Detect which cell encompasses the target text, then output its [x, y] center coordinate. 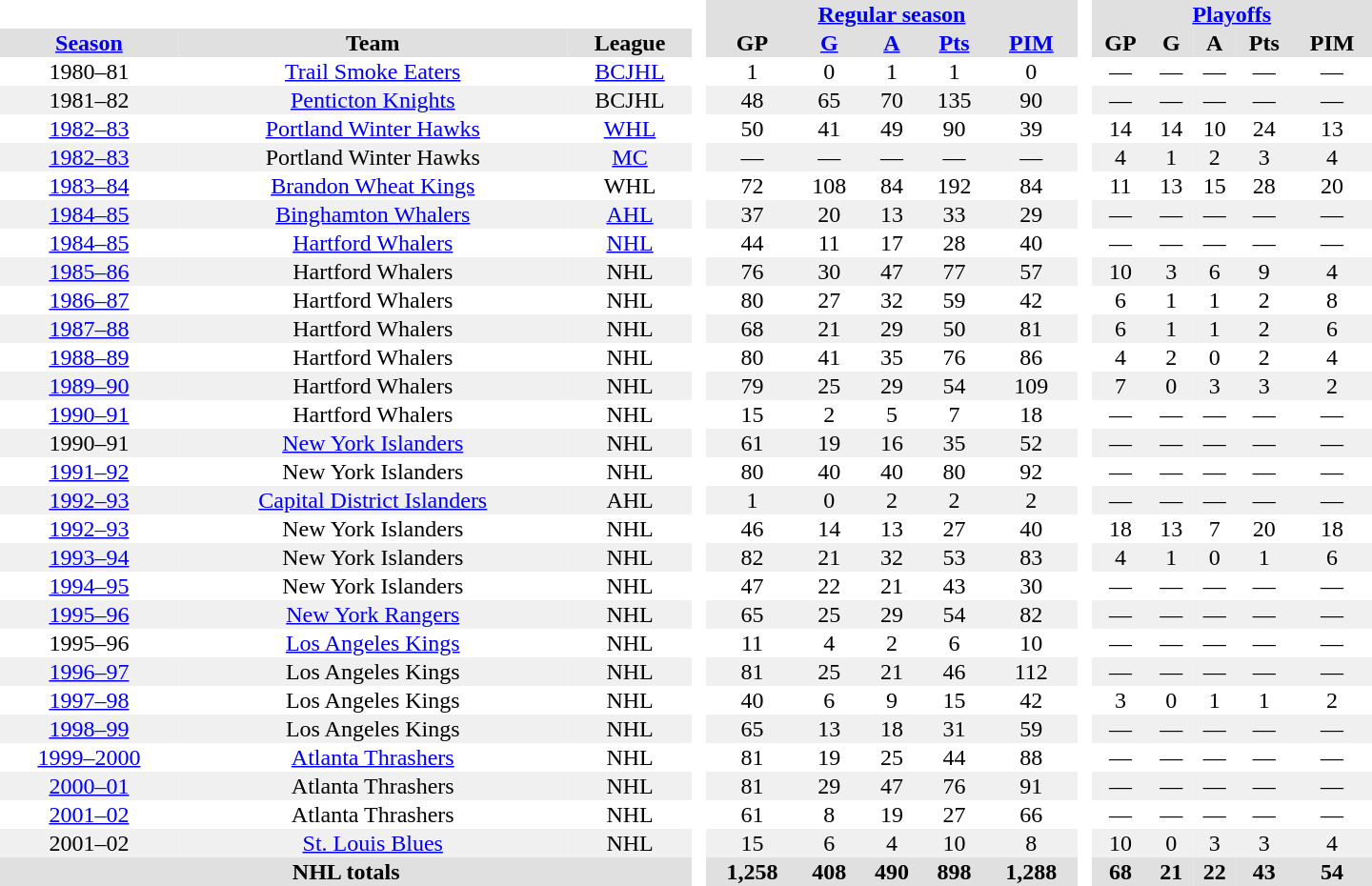
1983–84 [90, 186]
48 [753, 100]
91 [1031, 786]
135 [955, 100]
57 [1031, 272]
24 [1263, 129]
Brandon Wheat Kings [373, 186]
Trail Smoke Eaters [373, 71]
Capital District Islanders [373, 500]
St. Louis Blues [373, 843]
1997–98 [90, 700]
1991–92 [90, 472]
17 [892, 243]
1,288 [1031, 872]
92 [1031, 472]
192 [955, 186]
31 [955, 729]
NHL totals [346, 872]
490 [892, 872]
108 [829, 186]
72 [753, 186]
1985–86 [90, 272]
1988–89 [90, 357]
1996–97 [90, 672]
New York Rangers [373, 614]
39 [1031, 129]
66 [1031, 815]
1981–82 [90, 100]
1998–99 [90, 729]
1994–95 [90, 586]
77 [955, 272]
2000–01 [90, 786]
83 [1031, 557]
Team [373, 43]
1987–88 [90, 329]
Season [90, 43]
86 [1031, 357]
Regular season [892, 14]
1,258 [753, 872]
49 [892, 129]
70 [892, 100]
53 [955, 557]
MC [631, 157]
1980–81 [90, 71]
16 [892, 443]
Binghamton Whalers [373, 214]
112 [1031, 672]
52 [1031, 443]
33 [955, 214]
408 [829, 872]
Penticton Knights [373, 100]
Playoffs [1231, 14]
5 [892, 414]
109 [1031, 386]
1986–87 [90, 300]
1989–90 [90, 386]
League [631, 43]
1993–94 [90, 557]
88 [1031, 757]
898 [955, 872]
79 [753, 386]
1999–2000 [90, 757]
37 [753, 214]
